For the text-containing cell, return its midpoint in (X, Y) coordinate format. 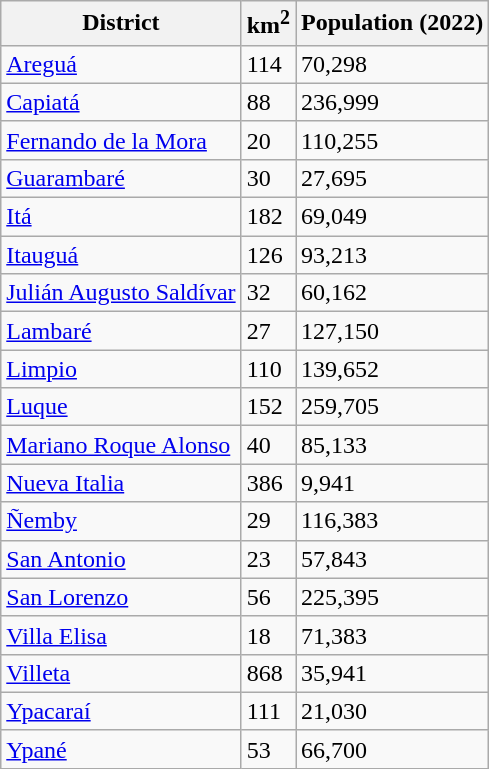
Limpio (121, 369)
San Antonio (121, 559)
Julián Augusto Saldívar (121, 293)
Areguá (121, 64)
88 (268, 102)
152 (268, 407)
93,213 (392, 255)
30 (268, 178)
127,150 (392, 331)
225,395 (392, 597)
27 (268, 331)
236,999 (392, 102)
27,695 (392, 178)
Itá (121, 217)
Itauguá (121, 255)
139,652 (392, 369)
56 (268, 597)
53 (268, 749)
66,700 (392, 749)
111 (268, 711)
182 (268, 217)
69,049 (392, 217)
35,941 (392, 673)
70,298 (392, 64)
868 (268, 673)
Nueva Italia (121, 483)
32 (268, 293)
18 (268, 635)
9,941 (392, 483)
71,383 (392, 635)
21,030 (392, 711)
Ñemby (121, 521)
km2 (268, 24)
Villeta (121, 673)
Ypané (121, 749)
Capiatá (121, 102)
20 (268, 140)
Luque (121, 407)
Mariano Roque Alonso (121, 445)
114 (268, 64)
60,162 (392, 293)
40 (268, 445)
Population (2022) (392, 24)
110 (268, 369)
Lambaré (121, 331)
San Lorenzo (121, 597)
29 (268, 521)
116,383 (392, 521)
85,133 (392, 445)
District (121, 24)
23 (268, 559)
386 (268, 483)
259,705 (392, 407)
Fernando de la Mora (121, 140)
Ypacaraí (121, 711)
Villa Elisa (121, 635)
110,255 (392, 140)
57,843 (392, 559)
Guarambaré (121, 178)
126 (268, 255)
